Return (x, y) of the center of cell containing provided text 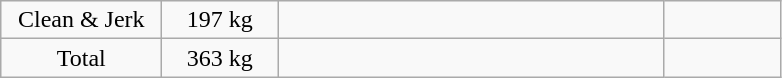
197 kg (220, 20)
363 kg (220, 58)
Clean & Jerk (82, 20)
Total (82, 58)
